Detect which cell encompasses the target text, then output its [X, Y] center coordinate. 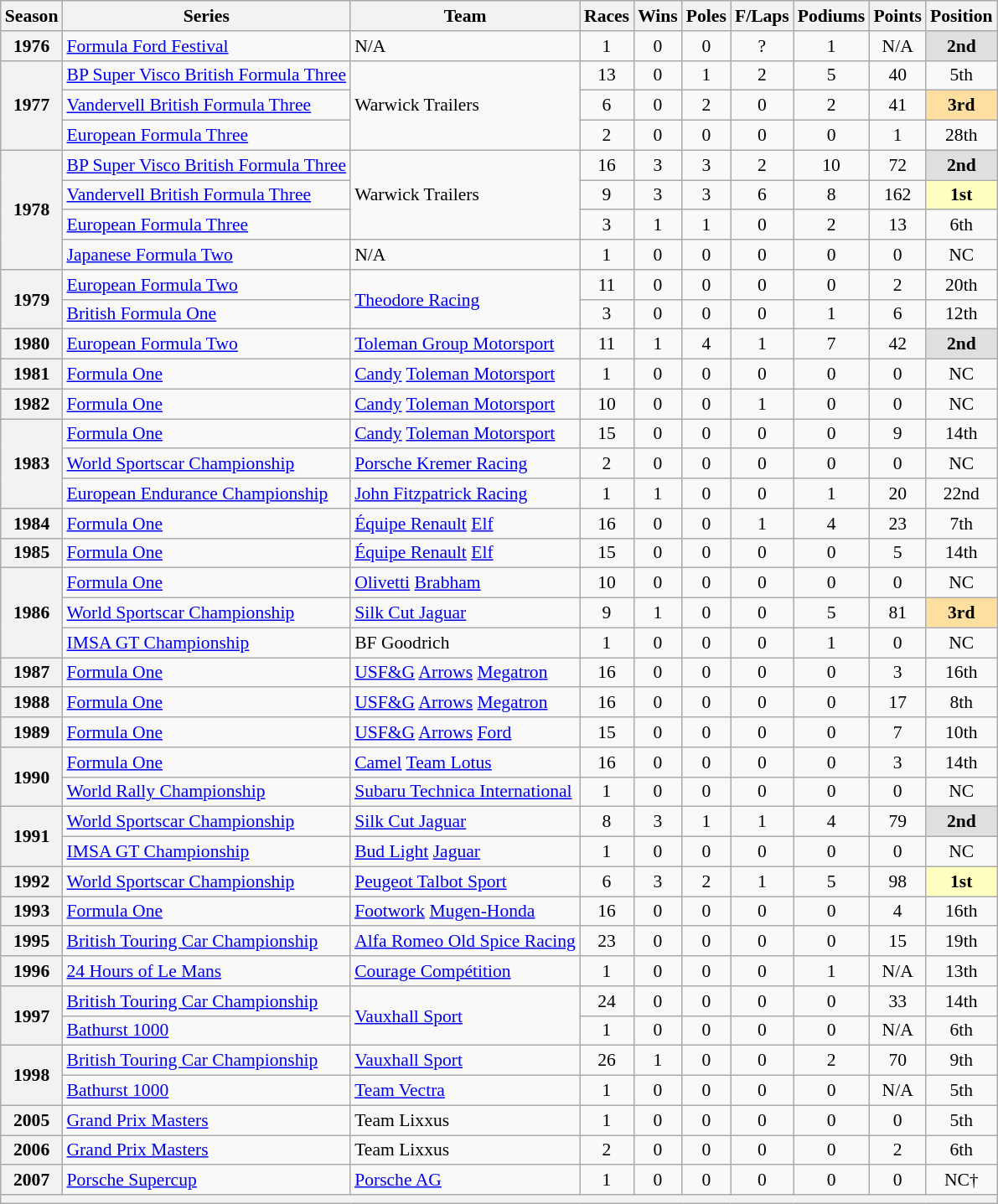
1990 [32, 778]
Team Vectra [465, 1091]
Races [607, 16]
24 Hours of Le Mans [206, 971]
Camel Team Lotus [465, 762]
1988 [32, 703]
World Rally Championship [206, 792]
1979 [32, 300]
33 [897, 1001]
1981 [32, 375]
79 [897, 822]
98 [897, 881]
Points [897, 16]
1986 [32, 613]
USF&G Arrows Ford [465, 732]
26 [607, 1061]
24 [607, 1001]
1976 [32, 46]
BF Goodrich [465, 643]
Japanese Formula Two [206, 255]
162 [897, 195]
1980 [32, 344]
British Formula One [206, 314]
1983 [32, 464]
Bud Light Jaguar [465, 852]
Olivetti Brabham [465, 583]
2005 [32, 1120]
European Endurance Championship [206, 493]
19th [961, 942]
Theodore Racing [465, 300]
8th [961, 703]
1977 [32, 106]
2007 [32, 1181]
Podiums [831, 16]
42 [897, 344]
Footwork Mugen-Honda [465, 912]
1978 [32, 209]
10th [961, 732]
1985 [32, 553]
Alfa Romeo Old Spice Racing [465, 942]
Position [961, 16]
1987 [32, 673]
9th [961, 1061]
72 [897, 165]
Porsche AG [465, 1181]
Season [32, 16]
Wins [658, 16]
Poles [706, 16]
17 [897, 703]
1984 [32, 524]
13th [961, 971]
1995 [32, 942]
F/Laps [763, 16]
Porsche Supercup [206, 1181]
12th [961, 314]
1996 [32, 971]
Series [206, 16]
2006 [32, 1150]
Formula Ford Festival [206, 46]
1997 [32, 1015]
41 [897, 106]
1982 [32, 404]
1998 [32, 1076]
28th [961, 136]
Courage Compétition [465, 971]
1993 [32, 912]
40 [897, 75]
John Fitzpatrick Racing [465, 493]
Toleman Group Motorsport [465, 344]
? [763, 46]
22nd [961, 493]
81 [897, 613]
20th [961, 285]
Team [465, 16]
1989 [32, 732]
NC† [961, 1181]
1992 [32, 881]
20 [897, 493]
Peugeot Talbot Sport [465, 881]
7th [961, 524]
Porsche Kremer Racing [465, 464]
70 [897, 1061]
1991 [32, 836]
Subaru Technica International [465, 792]
